Return (X, Y) of the center of cell containing provided text 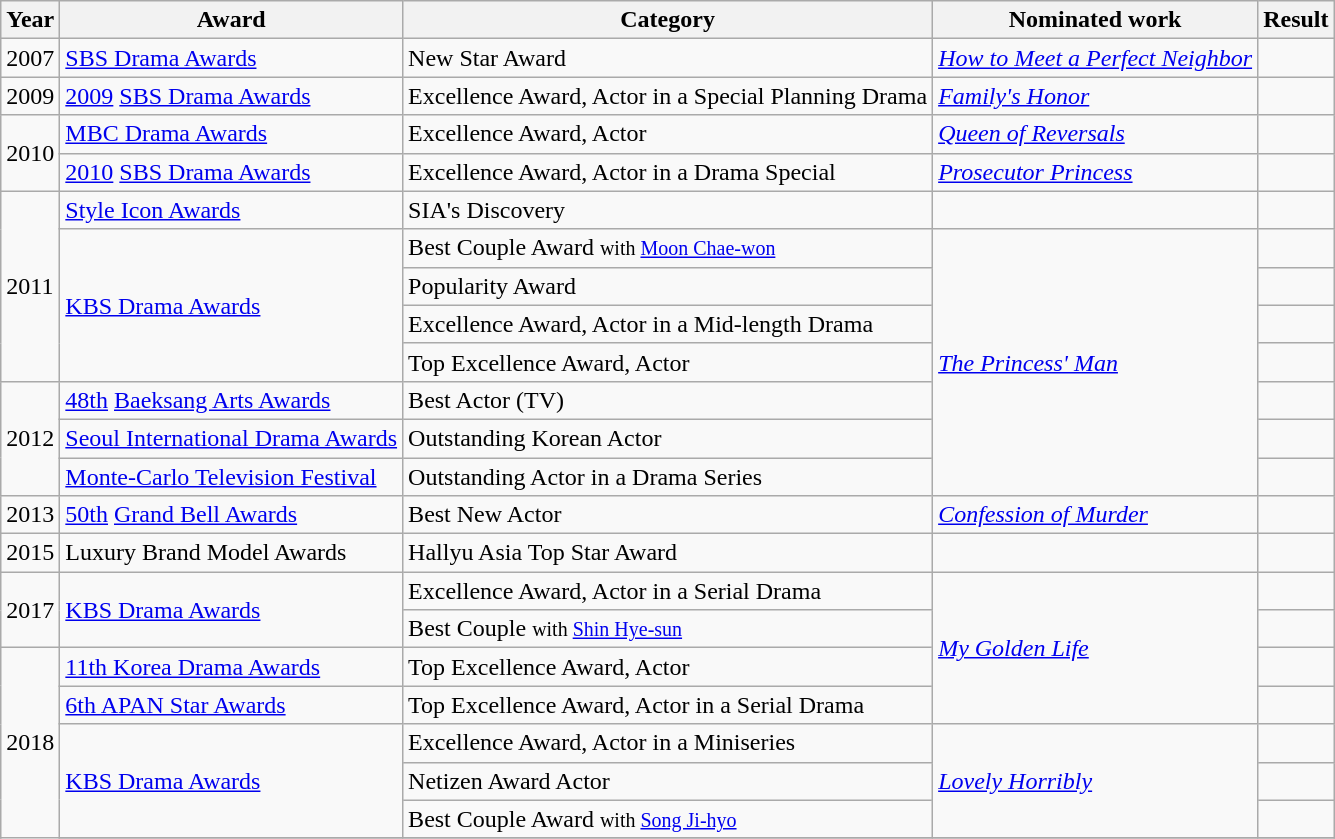
Luxury Brand Model Awards (232, 553)
6th APAN Star Awards (232, 705)
SIA's Discovery (668, 210)
2009 (30, 96)
Best Couple Award with Moon Chae-won (668, 248)
2015 (30, 553)
Excellence Award, Actor (668, 134)
My Golden Life (1096, 648)
Result (1296, 20)
Outstanding Korean Actor (668, 438)
Category (668, 20)
Best Actor (TV) (668, 400)
2017 (30, 610)
2009 SBS Drama Awards (232, 96)
Excellence Award, Actor in a Special Planning Drama (668, 96)
2007 (30, 58)
11th Korea Drama Awards (232, 667)
Excellence Award, Actor in a Mid-length Drama (668, 324)
Monte-Carlo Television Festival (232, 477)
The Princess' Man (1096, 362)
New Star Award (668, 58)
Prosecutor Princess (1096, 172)
Queen of Reversals (1096, 134)
Lovely Horribly (1096, 781)
Excellence Award, Actor in a Drama Special (668, 172)
Best Couple with Shin Hye-sun (668, 629)
Excellence Award, Actor in a Miniseries (668, 743)
2013 (30, 515)
MBC Drama Awards (232, 134)
Best New Actor (668, 515)
50th Grand Bell Awards (232, 515)
48th Baeksang Arts Awards (232, 400)
Nominated work (1096, 20)
2010 (30, 153)
2018 (30, 743)
Style Icon Awards (232, 210)
Best Couple Award with Song Ji-hyo (668, 819)
Seoul International Drama Awards (232, 438)
2011 (30, 286)
Year (30, 20)
Netizen Award Actor (668, 781)
Hallyu Asia Top Star Award (668, 553)
Excellence Award, Actor in a Serial Drama (668, 591)
2012 (30, 438)
Confession of Murder (1096, 515)
How to Meet a Perfect Neighbor (1096, 58)
Award (232, 20)
SBS Drama Awards (232, 58)
Popularity Award (668, 286)
Outstanding Actor in a Drama Series (668, 477)
Family's Honor (1096, 96)
2010 SBS Drama Awards (232, 172)
Top Excellence Award, Actor in a Serial Drama (668, 705)
